Search for the cell housing the specified text and yield its [X, Y] center coordinate. 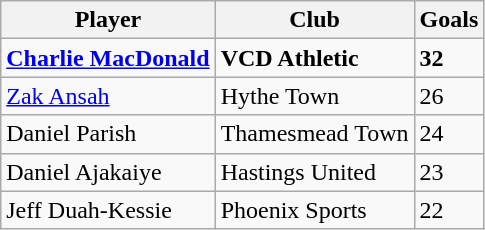
23 [449, 172]
Thamesmead Town [314, 134]
22 [449, 210]
Charlie MacDonald [108, 58]
26 [449, 96]
Zak Ansah [108, 96]
Daniel Parish [108, 134]
Goals [449, 20]
Jeff Duah-Kessie [108, 210]
Daniel Ajakaiye [108, 172]
Club [314, 20]
Hythe Town [314, 96]
Player [108, 20]
Phoenix Sports [314, 210]
24 [449, 134]
VCD Athletic [314, 58]
Hastings United [314, 172]
32 [449, 58]
